From the cell containing the given text, extract its center point as (x, y) coordinate. 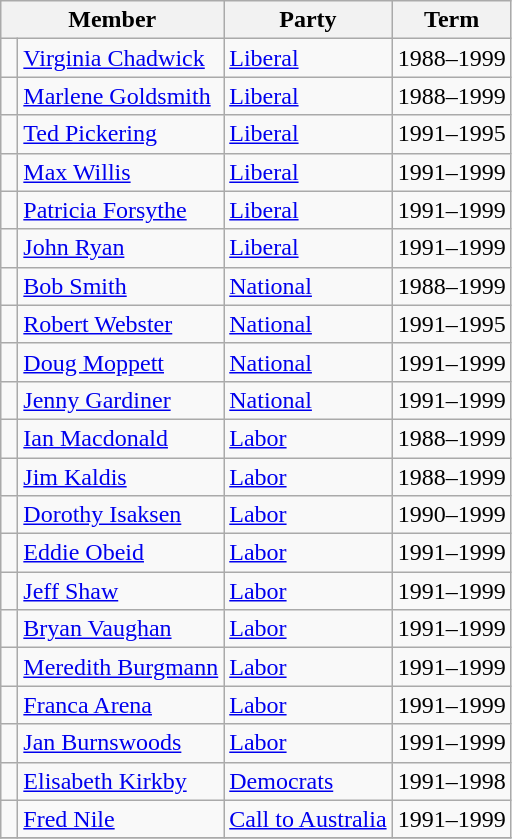
Meredith Burgmann (121, 667)
Eddie Obeid (121, 553)
Max Willis (121, 172)
Virginia Chadwick (121, 58)
Call to Australia (308, 819)
Party (308, 20)
Jim Kaldis (121, 477)
1991–1998 (452, 781)
Jan Burnswoods (121, 743)
Democrats (308, 781)
Marlene Goldsmith (121, 96)
Elisabeth Kirkby (121, 781)
Ted Pickering (121, 134)
Member (112, 20)
Franca Arena (121, 705)
Bob Smith (121, 286)
Dorothy Isaksen (121, 515)
Term (452, 20)
Jenny Gardiner (121, 400)
Bryan Vaughan (121, 629)
Robert Webster (121, 324)
Patricia Forsythe (121, 210)
John Ryan (121, 248)
Fred Nile (121, 819)
1990–1999 (452, 515)
Doug Moppett (121, 362)
Jeff Shaw (121, 591)
Ian Macdonald (121, 438)
